For the text-containing cell, return its midpoint in [X, Y] coordinate format. 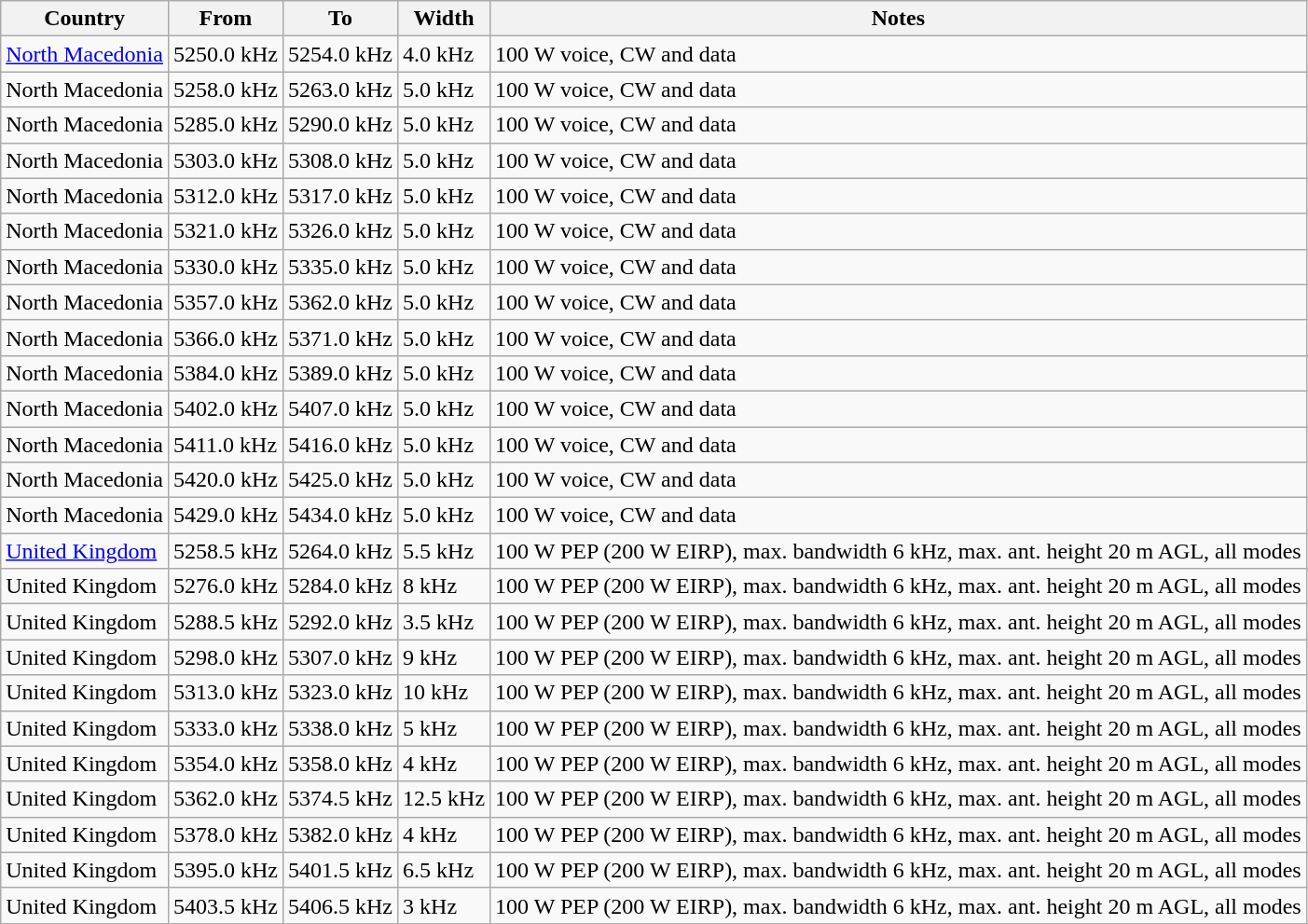
5333.0 kHz [226, 728]
From [226, 19]
5321.0 kHz [226, 231]
12.5 kHz [444, 799]
5330.0 kHz [226, 267]
5250.0 kHz [226, 54]
5357.0 kHz [226, 302]
5411.0 kHz [226, 445]
5317.0 kHz [339, 196]
4.0 kHz [444, 54]
5382.0 kHz [339, 834]
5434.0 kHz [339, 516]
5313.0 kHz [226, 693]
9 kHz [444, 657]
5420.0 kHz [226, 480]
5354.0 kHz [226, 764]
5 kHz [444, 728]
5263.0 kHz [339, 90]
5429.0 kHz [226, 516]
5285.0 kHz [226, 125]
5284.0 kHz [339, 586]
5407.0 kHz [339, 408]
10 kHz [444, 693]
5288.5 kHz [226, 622]
5416.0 kHz [339, 445]
5338.0 kHz [339, 728]
5258.5 kHz [226, 551]
5298.0 kHz [226, 657]
5425.0 kHz [339, 480]
5292.0 kHz [339, 622]
To [339, 19]
3 kHz [444, 905]
5403.5 kHz [226, 905]
5401.5 kHz [339, 870]
Country [85, 19]
5290.0 kHz [339, 125]
5402.0 kHz [226, 408]
8 kHz [444, 586]
5312.0 kHz [226, 196]
5303.0 kHz [226, 160]
5258.0 kHz [226, 90]
6.5 kHz [444, 870]
5307.0 kHz [339, 657]
Width [444, 19]
5.5 kHz [444, 551]
5366.0 kHz [226, 338]
5335.0 kHz [339, 267]
Notes [899, 19]
5371.0 kHz [339, 338]
5358.0 kHz [339, 764]
5254.0 kHz [339, 54]
3.5 kHz [444, 622]
5276.0 kHz [226, 586]
5264.0 kHz [339, 551]
5378.0 kHz [226, 834]
5406.5 kHz [339, 905]
5326.0 kHz [339, 231]
5308.0 kHz [339, 160]
5323.0 kHz [339, 693]
5395.0 kHz [226, 870]
5384.0 kHz [226, 373]
5389.0 kHz [339, 373]
5374.5 kHz [339, 799]
